Provide the (x, y) coordinate of the cell's center where the given text is located.  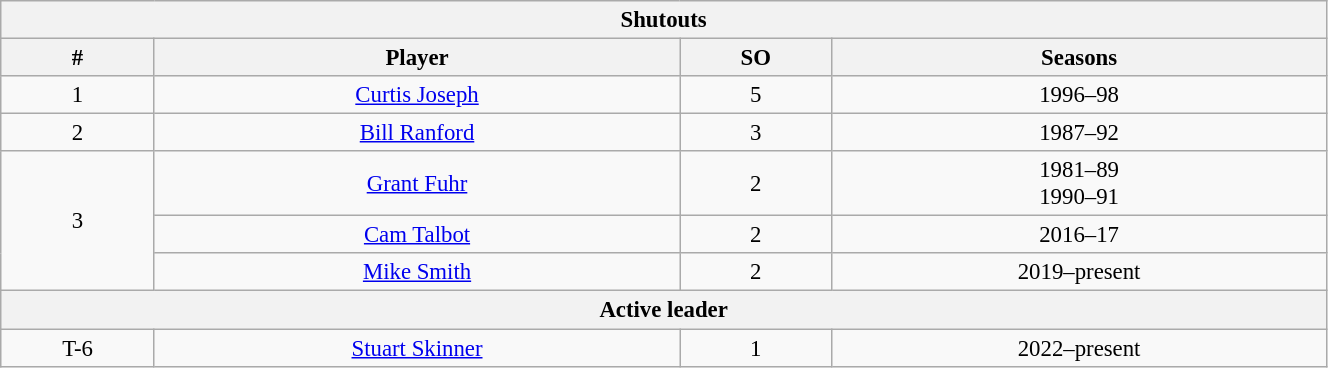
Stuart Skinner (416, 348)
2022–present (1080, 348)
Curtis Joseph (416, 95)
1987–92 (1080, 133)
Seasons (1080, 58)
T-6 (78, 348)
Active leader (664, 310)
1981–891990–91 (1080, 184)
Shutouts (664, 20)
SO (756, 58)
5 (756, 95)
Mike Smith (416, 273)
2016–17 (1080, 235)
2019–present (1080, 273)
Grant Fuhr (416, 184)
Player (416, 58)
Cam Talbot (416, 235)
Bill Ranford (416, 133)
# (78, 58)
1996–98 (1080, 95)
